Return (X, Y) of the center of cell containing provided text 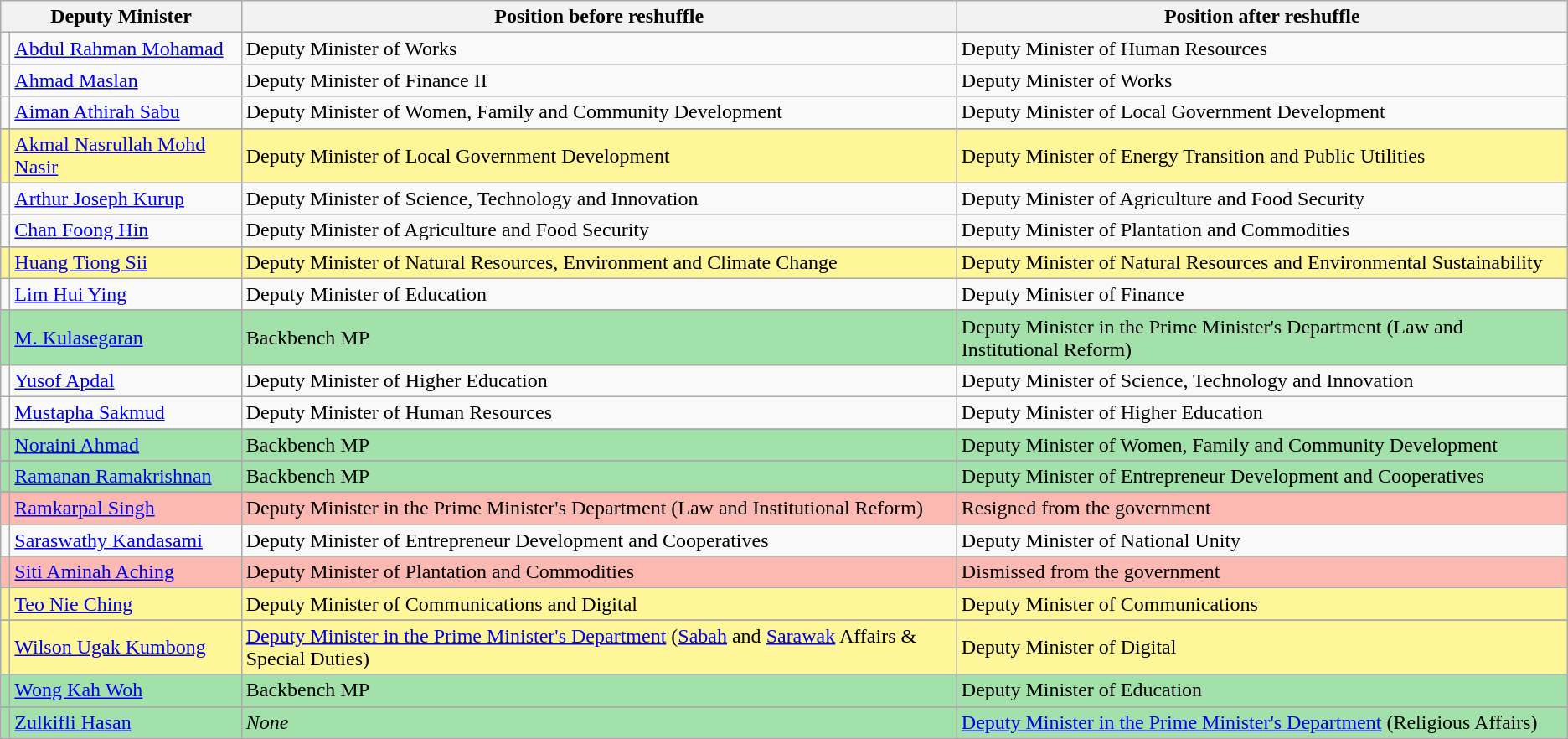
Position before reshuffle (599, 17)
M. Kulasegaran (126, 337)
Deputy Minister in the Prime Minister's Department (Sabah and Sarawak Affairs & Special Duties) (599, 647)
Ramkarpal Singh (126, 509)
Wilson Ugak Kumbong (126, 647)
Noraini Ahmad (126, 445)
Lim Hui Ying (126, 294)
Dismissed from the government (1261, 572)
Deputy Minister of Energy Transition and Public Utilities (1261, 156)
Deputy Minister of Finance (1261, 294)
Siti Aminah Aching (126, 572)
Deputy Minister of Communications and Digital (599, 604)
Ahmad Maslan (126, 80)
Teo Nie Ching (126, 604)
Ramanan Ramakrishnan (126, 477)
Deputy Minister of Finance II (599, 80)
Zulkifli Hasan (126, 722)
Deputy Minister of Natural Resources and Environmental Sustainability (1261, 262)
Aiman Athirah Sabu (126, 112)
Mustapha Sakmud (126, 412)
None (599, 722)
Deputy Minister (121, 17)
Resigned from the government (1261, 509)
Abdul Rahman Mohamad (126, 49)
Huang Tiong Sii (126, 262)
Deputy Minister in the Prime Minister's Department (Religious Affairs) (1261, 722)
Deputy Minister of Communications (1261, 604)
Deputy Minister of National Unity (1261, 540)
Yusof Apdal (126, 380)
Deputy Minister of Natural Resources, Environment and Climate Change (599, 262)
Deputy Minister of Digital (1261, 647)
Chan Foong Hin (126, 230)
Arthur Joseph Kurup (126, 199)
Wong Kah Woh (126, 690)
Akmal Nasrullah Mohd Nasir (126, 156)
Position after reshuffle (1261, 17)
Saraswathy Kandasami (126, 540)
